Output the (x, y) coordinate of the center of the cell containing the given text.  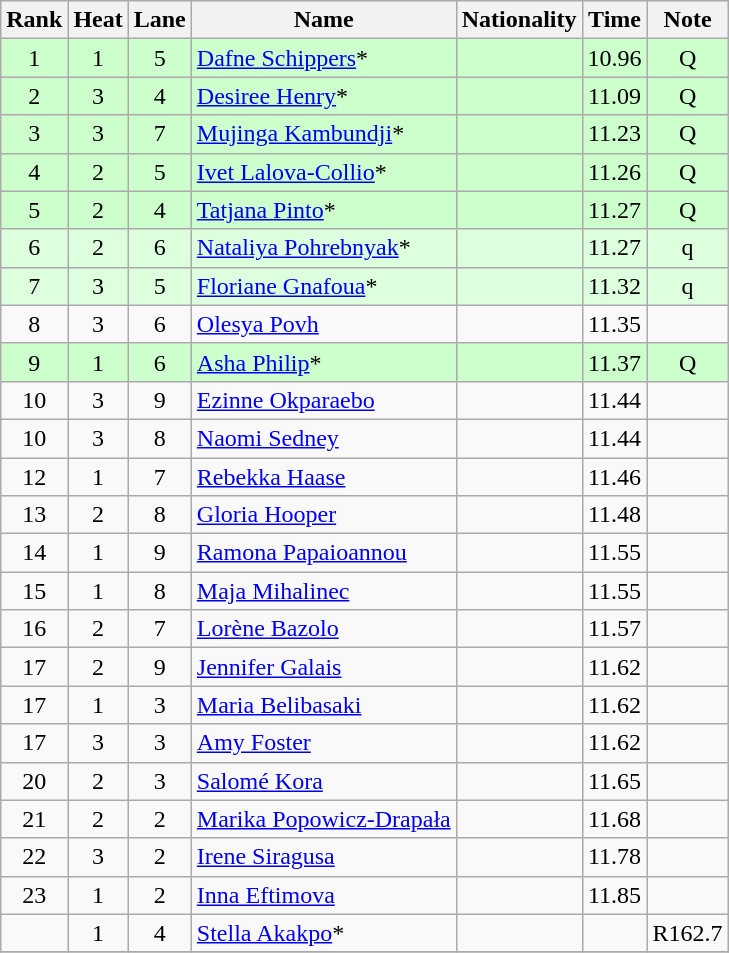
11.09 (614, 96)
Tatjana Pinto* (324, 210)
11.46 (614, 477)
Name (324, 20)
Naomi Sedney (324, 438)
15 (34, 591)
Nationality (519, 20)
Asha Philip* (324, 362)
Olesya Povh (324, 324)
23 (34, 895)
Amy Foster (324, 743)
Floriane Gnafoua* (324, 286)
11.32 (614, 286)
Ivet Lalova-Collio* (324, 172)
Time (614, 20)
Dafne Schippers* (324, 58)
21 (34, 819)
16 (34, 629)
Irene Siragusa (324, 857)
Maja Mihalinec (324, 591)
Lorène Bazolo (324, 629)
11.78 (614, 857)
11.68 (614, 819)
11.57 (614, 629)
11.37 (614, 362)
Gloria Hooper (324, 515)
R162.7 (688, 933)
Lane (160, 20)
Stella Akakpo* (324, 933)
Desiree Henry* (324, 96)
Jennifer Galais (324, 667)
12 (34, 477)
Ramona Papaioannou (324, 553)
Maria Belibasaki (324, 705)
Note (688, 20)
22 (34, 857)
14 (34, 553)
Rank (34, 20)
Salomé Kora (324, 781)
Ezinne Okparaebo (324, 400)
11.48 (614, 515)
11.65 (614, 781)
Mujinga Kambundji* (324, 134)
Nataliya Pohrebnyak* (324, 248)
20 (34, 781)
Heat (98, 20)
Marika Popowicz-Drapała (324, 819)
11.23 (614, 134)
11.26 (614, 172)
10.96 (614, 58)
Rebekka Haase (324, 477)
11.35 (614, 324)
Inna Eftimova (324, 895)
13 (34, 515)
11.85 (614, 895)
